Scan for the cell matching the given text and deliver its [X, Y] coordinate at center. 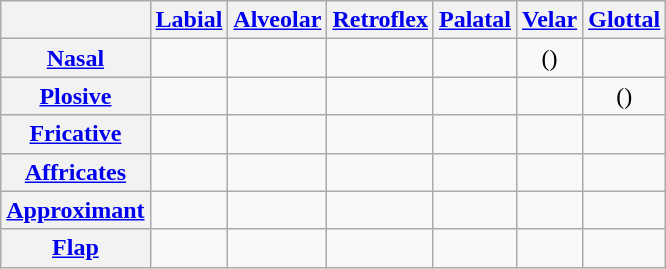
Fricative [76, 134]
Affricates [76, 172]
Palatal [474, 20]
Glottal [624, 20]
Labial [189, 20]
Plosive [76, 96]
Velar [550, 20]
Flap [76, 248]
Retroflex [380, 20]
Approximant [76, 210]
Alveolar [278, 20]
Nasal [76, 58]
